Return [x, y] of the center of cell containing provided text 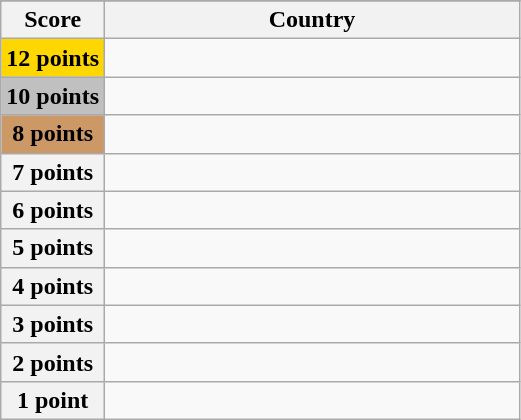
6 points [53, 210]
3 points [53, 324]
8 points [53, 134]
Score [53, 20]
Country [312, 20]
7 points [53, 172]
2 points [53, 362]
12 points [53, 58]
10 points [53, 96]
4 points [53, 286]
1 point [53, 400]
5 points [53, 248]
